Return the [X, Y] coordinate for the center point of the cell that contains the specified text.  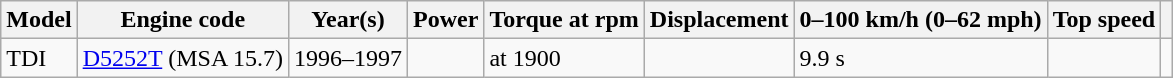
Engine code [182, 20]
Year(s) [348, 20]
0–100 km/h (0–62 mph) [920, 20]
1996–1997 [348, 58]
Displacement [719, 20]
9.9 s [920, 58]
at 1900 [564, 58]
Top speed [1104, 20]
Model [39, 20]
D5252T (MSA 15.7) [182, 58]
Power [446, 20]
Torque at rpm [564, 20]
TDI [39, 58]
